Return [X, Y] of the center of cell containing provided text 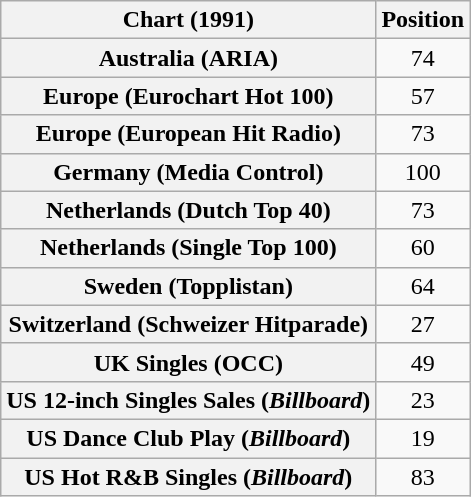
Sweden (Topplistan) [188, 286]
UK Singles (OCC) [188, 362]
49 [423, 362]
74 [423, 58]
83 [423, 477]
Netherlands (Dutch Top 40) [188, 210]
Europe (European Hit Radio) [188, 134]
23 [423, 400]
57 [423, 96]
Chart (1991) [188, 20]
60 [423, 248]
64 [423, 286]
Australia (ARIA) [188, 58]
US Hot R&B Singles (Billboard) [188, 477]
19 [423, 438]
Position [423, 20]
US 12-inch Singles Sales (Billboard) [188, 400]
Switzerland (Schweizer Hitparade) [188, 324]
100 [423, 172]
US Dance Club Play (Billboard) [188, 438]
Germany (Media Control) [188, 172]
Netherlands (Single Top 100) [188, 248]
Europe (Eurochart Hot 100) [188, 96]
27 [423, 324]
